Extract the [X, Y] coordinate from the center of the cell holding the provided text.  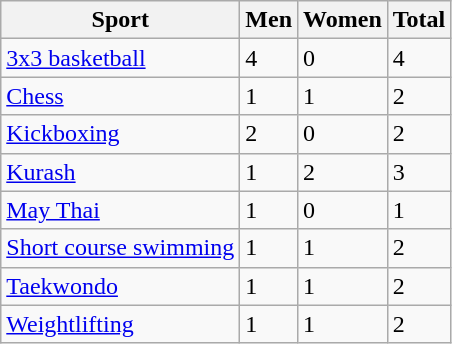
Kickboxing [120, 134]
Weightlifting [120, 324]
3x3 basketball [120, 58]
May Thai [120, 210]
Chess [120, 96]
Kurash [120, 172]
Short course swimming [120, 248]
Men [269, 20]
Total [419, 20]
Taekwondo [120, 286]
3 [419, 172]
Women [343, 20]
Sport [120, 20]
